Capture the cell that displays the provided text and extract its (x, y) central coordinate. 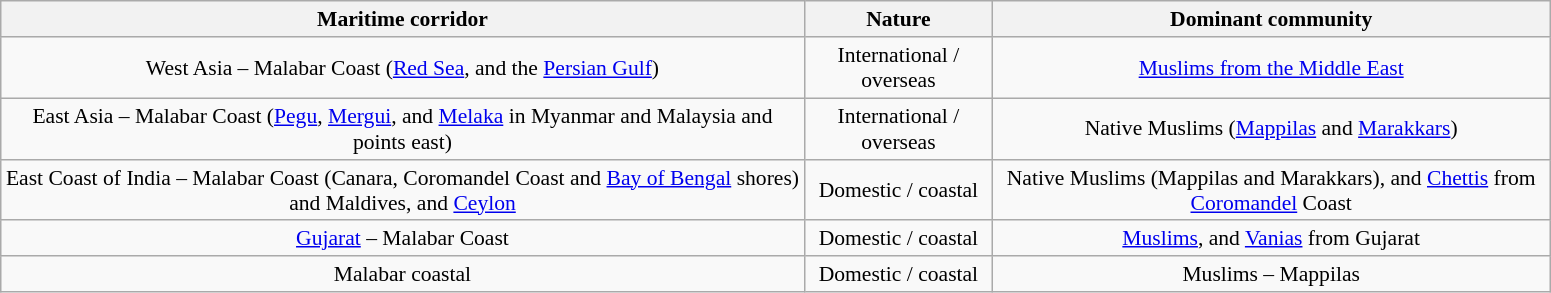
Muslims from the Middle East (1272, 68)
Native Muslims (Mappilas and Marakkars), and Chettis from Coromandel Coast (1272, 190)
West Asia – Malabar Coast (Red Sea, and the Persian Gulf) (402, 68)
East Asia – Malabar Coast (Pegu, Mergui, and Melaka in Myanmar and Malaysia and points east) (402, 128)
Maritime corridor (402, 19)
Muslims – Mappilas (1272, 274)
Muslims, and Vanias from Gujarat (1272, 238)
Nature (898, 19)
Malabar coastal (402, 274)
Native Muslims (Mappilas and Marakkars) (1272, 128)
Gujarat – Malabar Coast (402, 238)
East Coast of India – Malabar Coast (Canara, Coromandel Coast and Bay of Bengal shores) and Maldives, and Ceylon (402, 190)
Dominant community (1272, 19)
